From the cell containing the given text, extract its center point as [x, y] coordinate. 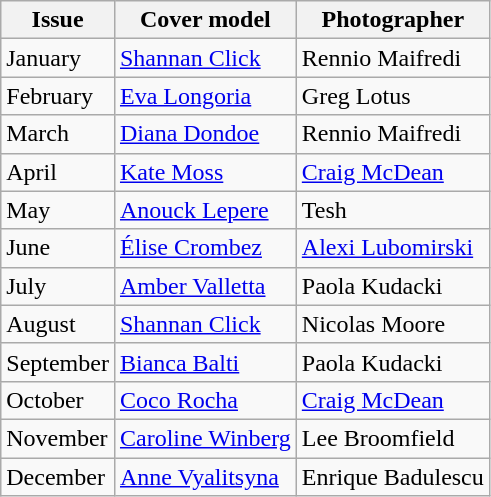
December [58, 477]
Greg Lotus [392, 96]
Tesh [392, 210]
October [58, 400]
Anne Vyalitsyna [205, 477]
Kate Moss [205, 172]
July [58, 286]
Issue [58, 20]
Alexi Lubomirski [392, 248]
March [58, 134]
Enrique Badulescu [392, 477]
September [58, 362]
June [58, 248]
April [58, 172]
Photographer [392, 20]
May [58, 210]
Nicolas Moore [392, 324]
Coco Rocha [205, 400]
Cover model [205, 20]
Bianca Balti [205, 362]
Amber Valletta [205, 286]
Lee Broomfield [392, 438]
November [58, 438]
January [58, 58]
Eva Longoria [205, 96]
Anouck Lepere [205, 210]
February [58, 96]
Diana Dondoe [205, 134]
Caroline Winberg [205, 438]
August [58, 324]
Élise Crombez [205, 248]
